Find where the given text appears and provide that cell's center as (x, y) coordinate. 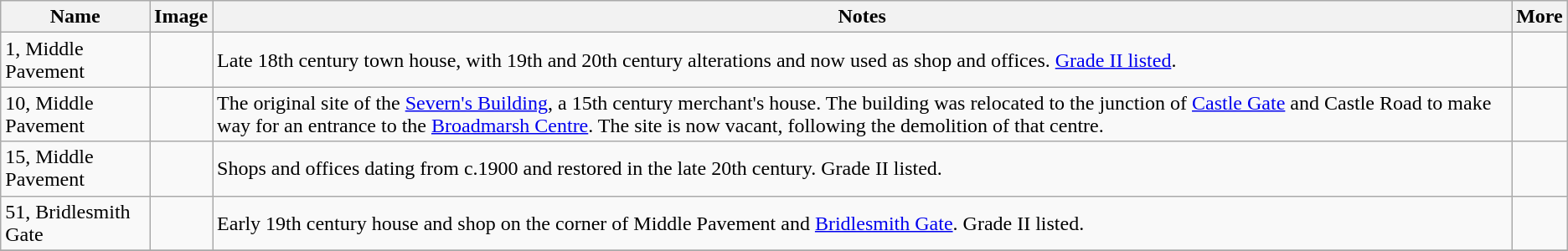
Late 18th century town house, with 19th and 20th century alterations and now used as shop and offices. Grade II listed. (863, 60)
51, Bridlesmith Gate (75, 223)
10, Middle Pavement (75, 114)
Shops and offices dating from c.1900 and restored in the late 20th century. Grade II listed. (863, 169)
Early 19th century house and shop on the corner of Middle Pavement and Bridlesmith Gate. Grade II listed. (863, 223)
Image (181, 17)
15, Middle Pavement (75, 169)
Notes (863, 17)
More (1540, 17)
1, Middle Pavement (75, 60)
Name (75, 17)
